Detect which cell encompasses the target text, then output its (x, y) center coordinate. 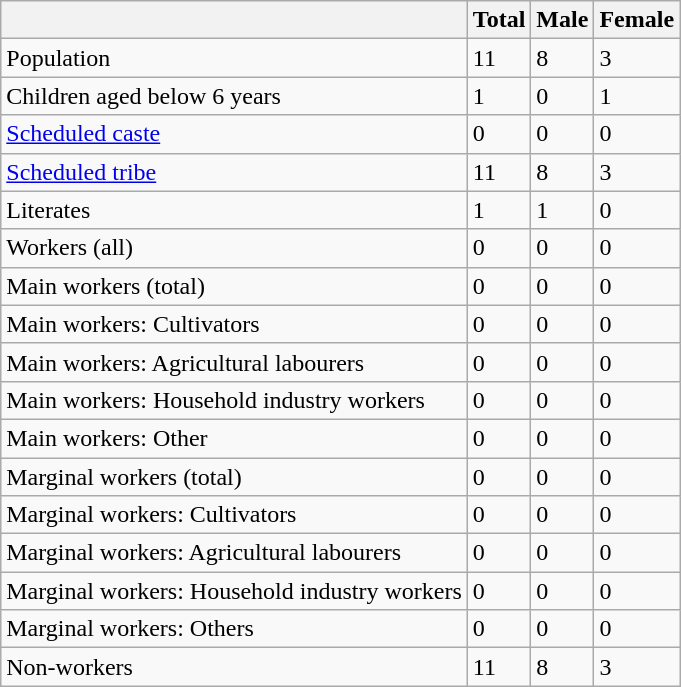
Marginal workers: Household industry workers (234, 591)
Main workers: Other (234, 438)
Main workers: Agricultural labourers (234, 362)
Scheduled tribe (234, 172)
Female (637, 20)
Marginal workers: Cultivators (234, 515)
Marginal workers: Agricultural labourers (234, 553)
Population (234, 58)
Non-workers (234, 667)
Marginal workers (total) (234, 477)
Main workers: Cultivators (234, 324)
Main workers (total) (234, 286)
Children aged below 6 years (234, 96)
Marginal workers: Others (234, 629)
Workers (all) (234, 248)
Total (499, 20)
Scheduled caste (234, 134)
Literates (234, 210)
Male (562, 20)
Main workers: Household industry workers (234, 400)
